Provide the [X, Y] coordinate of the cell's center where the given text is located.  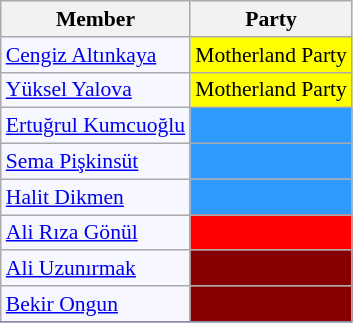
Ertuğrul Kumcuoğlu [96, 126]
Ali Rıza Gönül [96, 233]
Cengiz Altınkaya [96, 55]
Yüksel Yalova [96, 90]
Halit Dikmen [96, 197]
Bekir Ongun [96, 304]
Sema Pişkinsüt [96, 162]
Ali Uzunırmak [96, 269]
Party [271, 19]
Member [96, 19]
